Locate the cell with the specified text and output its (x, y) center coordinate. 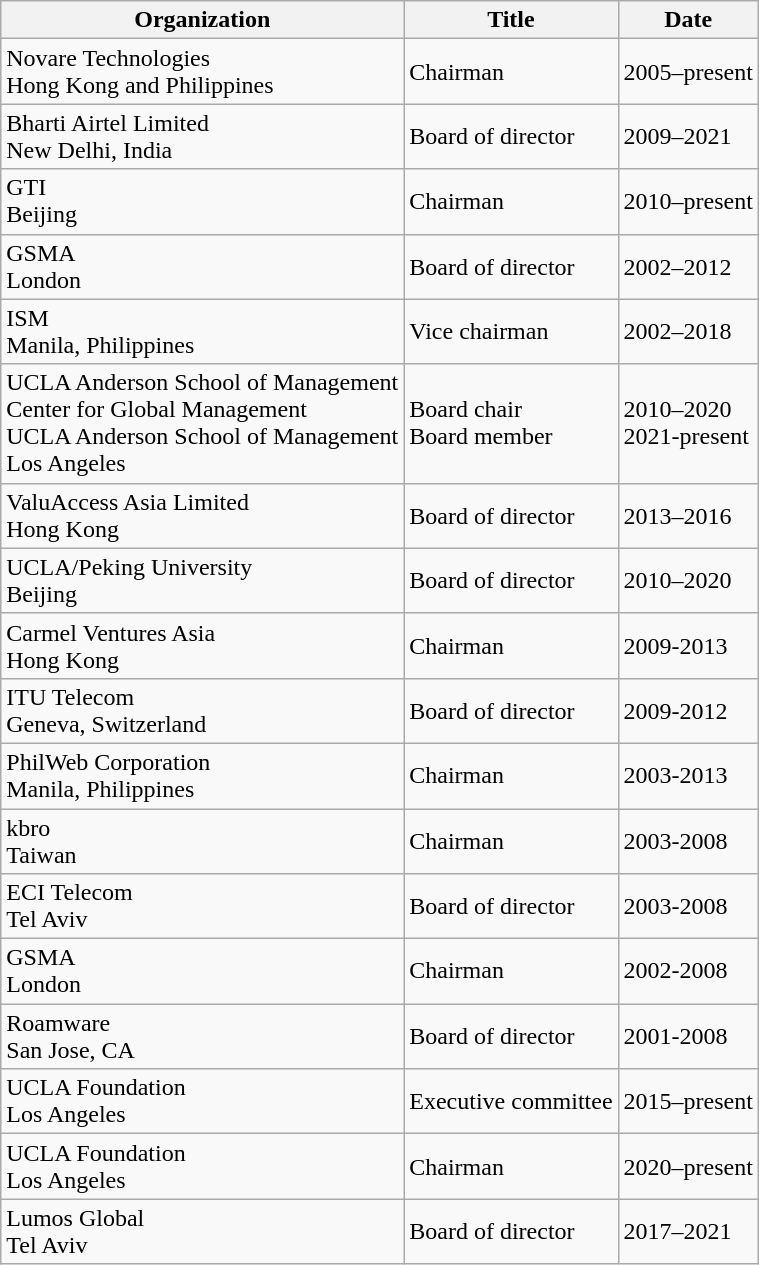
Board chairBoard member (511, 424)
2020–present (688, 1166)
Lumos GlobalTel Aviv (202, 1232)
Date (688, 20)
2010–20202021-present (688, 424)
2003-2013 (688, 776)
GTIBeijing (202, 202)
2002–2012 (688, 266)
Title (511, 20)
2013–2016 (688, 516)
Novare TechnologiesHong Kong and Philippines (202, 72)
ISMManila, Philippines (202, 332)
2005–present (688, 72)
PhilWeb CorporationManila, Philippines (202, 776)
Bharti Airtel LimitedNew Delhi, India (202, 136)
ECI TelecomTel Aviv (202, 906)
ValuAccess Asia Limited Hong Kong (202, 516)
Organization (202, 20)
2009–2021 (688, 136)
UCLA Anderson School of ManagementCenter for Global ManagementUCLA Anderson School of ManagementLos Angeles (202, 424)
UCLA/Peking UniversityBeijing (202, 580)
2010–2020 (688, 580)
2010–present (688, 202)
ITU TelecomGeneva, Switzerland (202, 710)
Carmel Ventures AsiaHong Kong (202, 646)
2002-2008 (688, 972)
RoamwareSan Jose, CA (202, 1036)
2009-2013 (688, 646)
2015–present (688, 1102)
2017–2021 (688, 1232)
kbroTaiwan (202, 840)
Executive committee (511, 1102)
2001-2008 (688, 1036)
2002–2018 (688, 332)
2009-2012 (688, 710)
Vice chairman (511, 332)
